Output the (x, y) coordinate of the center of the cell containing the given text.  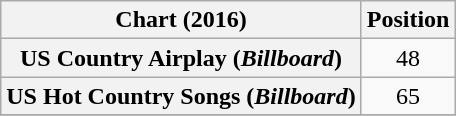
Chart (2016) (181, 20)
US Hot Country Songs (Billboard) (181, 96)
48 (408, 58)
Position (408, 20)
65 (408, 96)
US Country Airplay (Billboard) (181, 58)
